Scan for the cell matching the given text and deliver its [X, Y] coordinate at center. 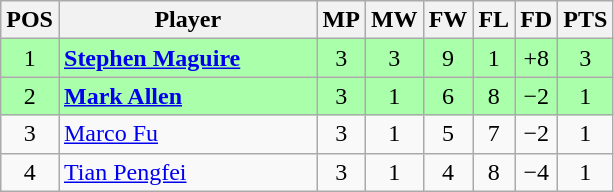
9 [448, 58]
FD [536, 20]
6 [448, 96]
POS [30, 20]
+8 [536, 58]
FL [494, 20]
−4 [536, 172]
2 [30, 96]
Stephen Maguire [188, 58]
MW [394, 20]
7 [494, 134]
5 [448, 134]
FW [448, 20]
MP [341, 20]
Tian Pengfei [188, 172]
Player [188, 20]
Marco Fu [188, 134]
Mark Allen [188, 96]
PTS [586, 20]
